Capture the cell that displays the provided text and extract its [x, y] central coordinate. 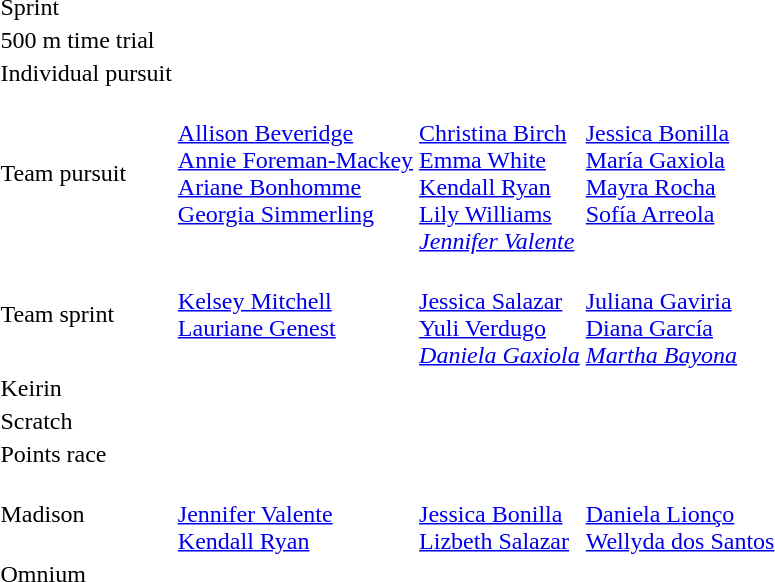
Jessica SalazarYuli VerdugoDaniela Gaxiola [500, 314]
Jennifer ValenteKendall Ryan [295, 514]
Christina BirchEmma WhiteKendall RyanLily WilliamsJennifer Valente [500, 174]
Kelsey MitchellLauriane Genest [295, 314]
Jessica BonillaLizbeth Salazar [500, 514]
Allison BeveridgeAnnie Foreman-MackeyAriane BonhommeGeorgia Simmerling [295, 174]
